Return (x, y) of the center of cell containing provided text 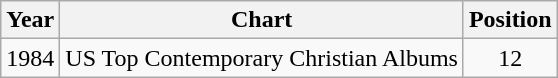
1984 (30, 58)
Chart (262, 20)
Year (30, 20)
12 (510, 58)
Position (510, 20)
US Top Contemporary Christian Albums (262, 58)
